Output the (x, y) coordinate of the center of the cell containing the given text.  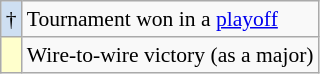
Tournament won in a playoff (170, 19)
Wire-to-wire victory (as a major) (170, 55)
† (12, 19)
